Find where the given text appears and provide that cell's center as [x, y] coordinate. 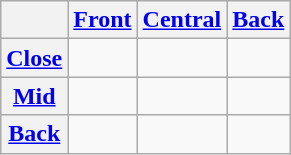
Central [182, 20]
Front [102, 20]
Mid [34, 96]
Close [34, 58]
